Scan for the cell matching the given text and deliver its [X, Y] coordinate at center. 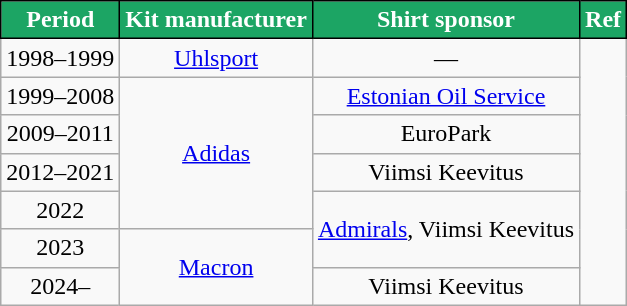
2012–2021 [60, 172]
— [446, 58]
Adidas [216, 153]
Estonian Oil Service [446, 96]
Shirt sponsor [446, 20]
Period [60, 20]
Kit manufacturer [216, 20]
Uhlsport [216, 58]
2009–2011 [60, 134]
2022 [60, 210]
2023 [60, 248]
Macron [216, 267]
Admirals, Viimsi Keevitus [446, 229]
2024– [60, 286]
1999–2008 [60, 96]
1998–1999 [60, 58]
Ref [604, 20]
EuroPark [446, 134]
